Output the [x, y] coordinate of the center of the cell containing the given text.  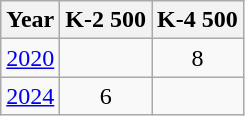
K-2 500 [106, 20]
K-4 500 [198, 20]
Year [30, 20]
6 [106, 96]
2024 [30, 96]
2020 [30, 58]
8 [198, 58]
